Determine the [x, y] coordinate at the center of the cell enclosing the given text.  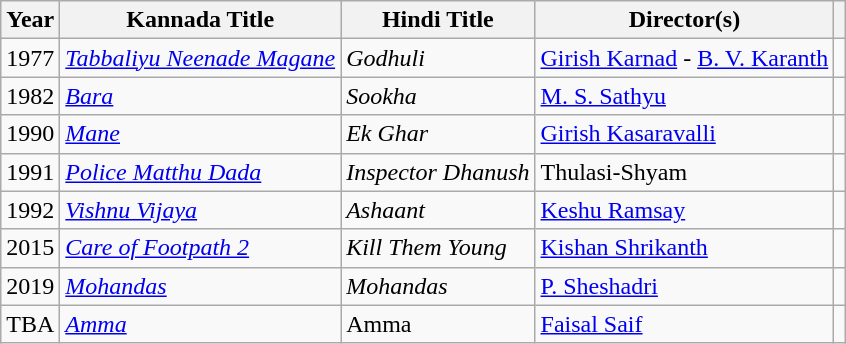
Kill Them Young [438, 248]
Tabbaliyu Neenade Magane [200, 58]
Sookha [438, 96]
Kannada Title [200, 20]
TBA [30, 324]
Ek Ghar [438, 134]
Godhuli [438, 58]
Year [30, 20]
Girish Kasaravalli [684, 134]
Kishan Shrikanth [684, 248]
Care of Footpath 2 [200, 248]
Police Matthu Dada [200, 172]
1992 [30, 210]
2019 [30, 286]
1990 [30, 134]
Keshu Ramsay [684, 210]
Inspector Dhanush [438, 172]
Hindi Title [438, 20]
Girish Karnad - B. V. Karanth [684, 58]
Ashaant [438, 210]
Faisal Saif [684, 324]
Mane [200, 134]
P. Sheshadri [684, 286]
1982 [30, 96]
Bara [200, 96]
2015 [30, 248]
M. S. Sathyu [684, 96]
1991 [30, 172]
1977 [30, 58]
Director(s) [684, 20]
Thulasi-Shyam [684, 172]
Vishnu Vijaya [200, 210]
